Return (x, y) of the center of cell containing provided text 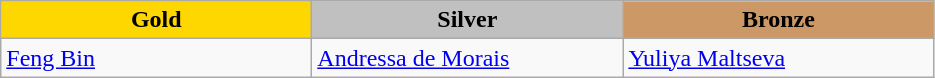
Andressa de Morais (468, 58)
Feng Bin (156, 58)
Gold (156, 20)
Bronze (778, 20)
Silver (468, 20)
Yuliya Maltseva (778, 58)
